Scan for the cell matching the given text and deliver its (X, Y) coordinate at center. 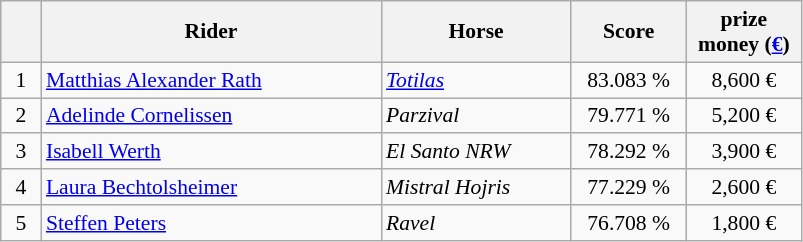
prizemoney (€) (744, 32)
Matthias Alexander Rath (211, 80)
Rider (211, 32)
Steffen Peters (211, 223)
77.229 % (628, 187)
Horse (476, 32)
5 (21, 223)
Adelinde Cornelissen (211, 116)
Laura Bechtolsheimer (211, 187)
Score (628, 32)
4 (21, 187)
3,900 € (744, 152)
1,800 € (744, 223)
8,600 € (744, 80)
Totilas (476, 80)
78.292 % (628, 152)
2 (21, 116)
83.083 % (628, 80)
El Santo NRW (476, 152)
Isabell Werth (211, 152)
Parzival (476, 116)
1 (21, 80)
2,600 € (744, 187)
79.771 % (628, 116)
76.708 % (628, 223)
5,200 € (744, 116)
Ravel (476, 223)
Mistral Hojris (476, 187)
3 (21, 152)
